For the text-containing cell, return its midpoint in [X, Y] coordinate format. 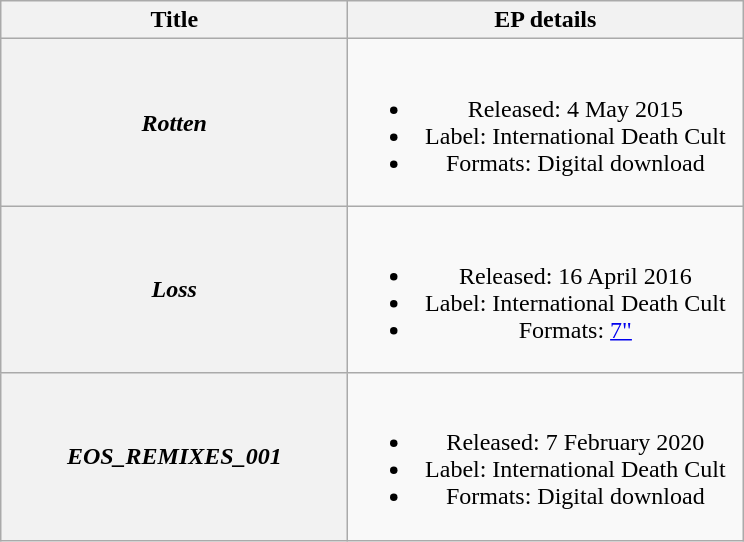
Loss [174, 290]
Rotten [174, 122]
Released: 7 February 2020Label: International Death CultFormats: Digital download [546, 456]
EOS_REMIXES_001 [174, 456]
EP details [546, 20]
Title [174, 20]
Released: 4 May 2015Label: International Death CultFormats: Digital download [546, 122]
Released: 16 April 2016Label: International Death CultFormats: 7" [546, 290]
